Scan for the cell matching the given text and deliver its (x, y) coordinate at center. 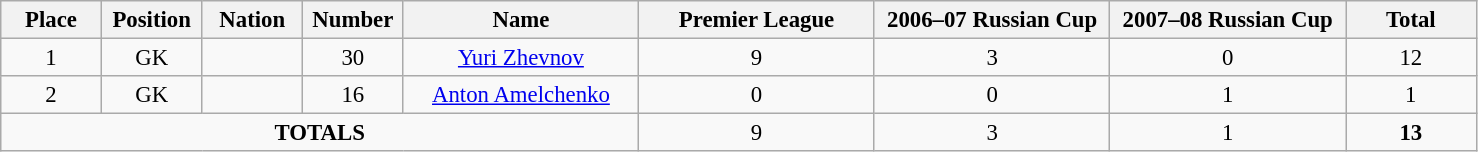
2 (52, 95)
Total (1412, 20)
Nation (252, 20)
Anton Amelchenko (521, 95)
13 (1412, 133)
Yuri Zhevnov (521, 58)
16 (354, 95)
Place (52, 20)
Name (521, 20)
TOTALS (320, 133)
Number (354, 20)
30 (354, 58)
12 (1412, 58)
Premier League (757, 20)
2006–07 Russian Cup (992, 20)
Position (152, 20)
2007–08 Russian Cup (1228, 20)
